Extract the (X, Y) coordinate from the center of the cell holding the provided text.  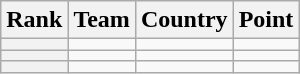
Team (102, 20)
Point (266, 20)
Rank (34, 20)
Country (184, 20)
